Scan for the cell matching the given text and deliver its [x, y] coordinate at center. 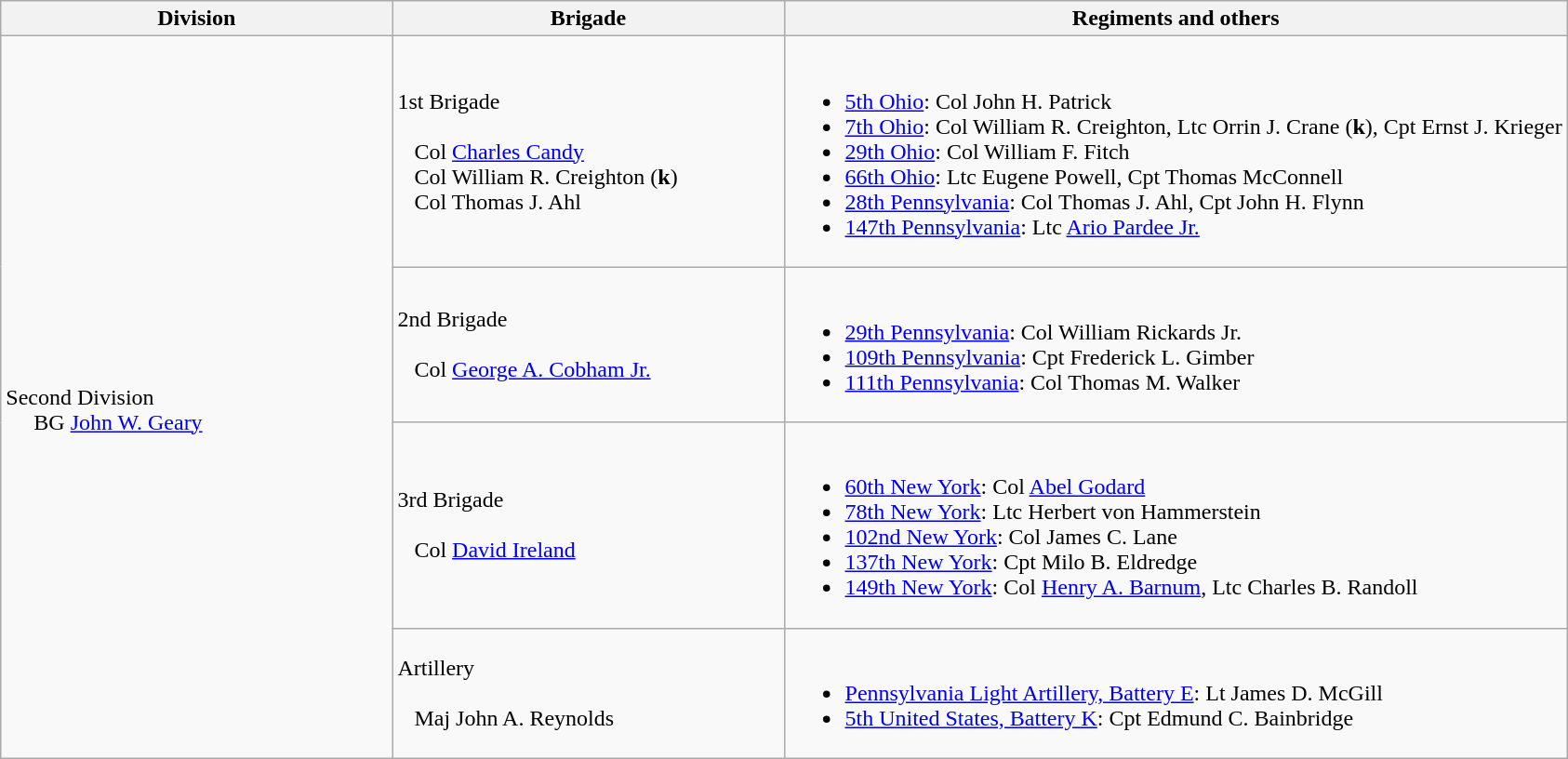
Brigade [588, 19]
Pennsylvania Light Artillery, Battery E: Lt James D. McGill5th United States, Battery K: Cpt Edmund C. Bainbridge [1176, 693]
Division [197, 19]
Artillery Maj John A. Reynolds [588, 693]
3rd Brigade Col David Ireland [588, 525]
1st Brigade Col Charles Candy Col William R. Creighton (k) Col Thomas J. Ahl [588, 152]
2nd Brigade Col George A. Cobham Jr. [588, 344]
Regiments and others [1176, 19]
29th Pennsylvania: Col William Rickards Jr.109th Pennsylvania: Cpt Frederick L. Gimber111th Pennsylvania: Col Thomas M. Walker [1176, 344]
Second Division BG John W. Geary [197, 397]
